Capture the cell that displays the provided text and extract its (X, Y) central coordinate. 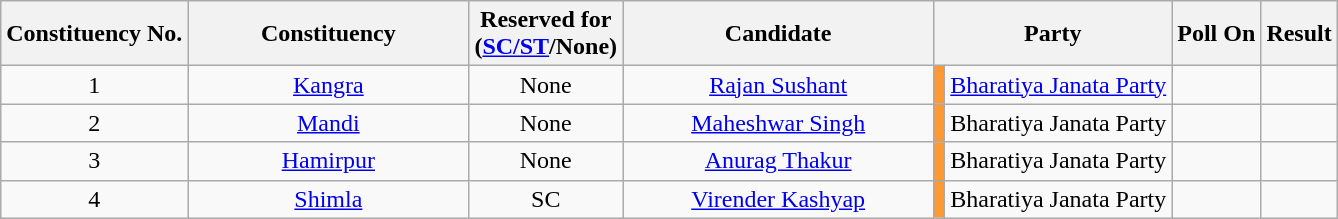
Constituency (328, 34)
Constituency No. (94, 34)
Rajan Sushant (778, 85)
4 (94, 199)
Result (1299, 34)
SC (546, 199)
Anurag Thakur (778, 161)
Hamirpur (328, 161)
1 (94, 85)
3 (94, 161)
Shimla (328, 199)
Reserved for(SC/ST/None) (546, 34)
Candidate (778, 34)
Party (1053, 34)
Maheshwar Singh (778, 123)
2 (94, 123)
Mandi (328, 123)
Virender Kashyap (778, 199)
Kangra (328, 85)
Poll On (1216, 34)
